Search for the cell housing the specified text and yield its (x, y) center coordinate. 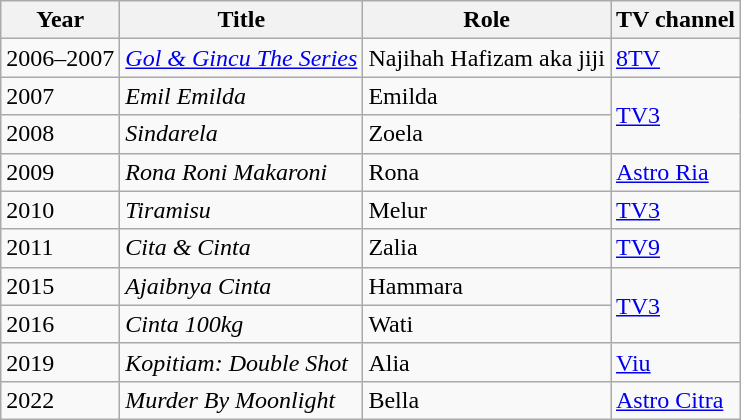
Hammara (487, 286)
Murder By Moonlight (242, 400)
Rona Roni Makaroni (242, 172)
2007 (60, 96)
2010 (60, 210)
2008 (60, 134)
Cinta 100kg (242, 324)
Emil Emilda (242, 96)
2006–2007 (60, 58)
2019 (60, 362)
Role (487, 20)
2011 (60, 248)
Cita & Cinta (242, 248)
Zalia (487, 248)
Sindarela (242, 134)
Tiramisu (242, 210)
Gol & Gincu The Series (242, 58)
Astro Ria (675, 172)
Emilda (487, 96)
2015 (60, 286)
Kopitiam: Double Shot (242, 362)
Title (242, 20)
TV9 (675, 248)
2016 (60, 324)
Najihah Hafizam aka jiji (487, 58)
Bella (487, 400)
Wati (487, 324)
2009 (60, 172)
Viu (675, 362)
Zoela (487, 134)
Ajaibnya Cinta (242, 286)
2022 (60, 400)
TV channel (675, 20)
8TV (675, 58)
Astro Citra (675, 400)
Rona (487, 172)
Alia (487, 362)
Melur (487, 210)
Year (60, 20)
